For the text-containing cell, return its midpoint in (X, Y) coordinate format. 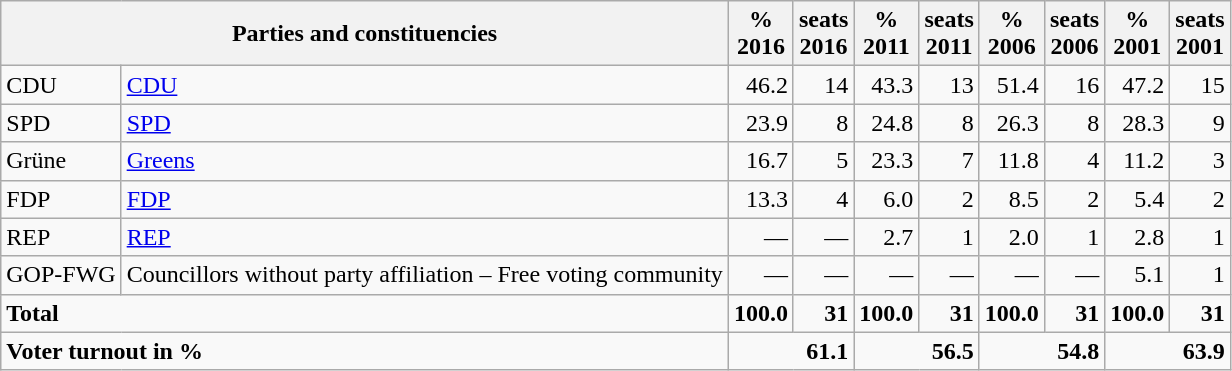
26.3 (1012, 123)
2.0 (1012, 237)
56.5 (916, 351)
seats2001 (1200, 34)
7 (949, 161)
2.8 (1138, 237)
%2016 (760, 34)
23.3 (886, 161)
3 (1200, 161)
13 (949, 85)
5.4 (1138, 199)
Voter turnout in % (365, 351)
6.0 (886, 199)
2.7 (886, 237)
46.2 (760, 85)
23.9 (760, 123)
seats2011 (949, 34)
28.3 (1138, 123)
%2006 (1012, 34)
43.3 (886, 85)
%2011 (886, 34)
63.9 (1168, 351)
24.8 (886, 123)
47.2 (1138, 85)
5 (823, 161)
14 (823, 85)
51.4 (1012, 85)
5.1 (1138, 275)
15 (1200, 85)
16.7 (760, 161)
seats2016 (823, 34)
54.8 (1042, 351)
11.8 (1012, 161)
%2001 (1138, 34)
9 (1200, 123)
13.3 (760, 199)
Total (365, 313)
16 (1074, 85)
GOP-FWG (61, 275)
8.5 (1012, 199)
Parties and constituencies (365, 34)
61.1 (790, 351)
Councillors without party affiliation – Free voting community (424, 275)
Greens (424, 161)
Grüne (61, 161)
seats2006 (1074, 34)
11.2 (1138, 161)
